Scan for the cell matching the given text and deliver its [X, Y] coordinate at center. 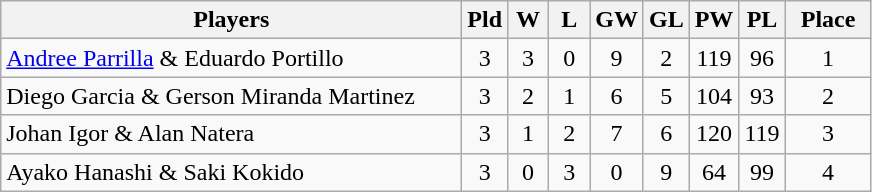
120 [714, 134]
GL [666, 20]
5 [666, 96]
104 [714, 96]
Diego Garcia & Gerson Miranda Martinez [232, 96]
Pld [485, 20]
GW [617, 20]
W [528, 20]
Players [232, 20]
Johan Igor & Alan Natera [232, 134]
PL [762, 20]
64 [714, 172]
7 [617, 134]
PW [714, 20]
Place [828, 20]
99 [762, 172]
Andree Parrilla & Eduardo Portillo [232, 58]
4 [828, 172]
Ayako Hanashi & Saki Kokido [232, 172]
96 [762, 58]
L [570, 20]
93 [762, 96]
